Output the (X, Y) coordinate of the center of the cell containing the given text.  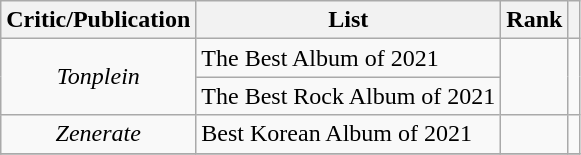
List (348, 20)
Rank (534, 20)
Critic/Publication (98, 20)
Best Korean Album of 2021 (348, 134)
Tonplein (98, 77)
The Best Rock Album of 2021 (348, 96)
Zenerate (98, 134)
The Best Album of 2021 (348, 58)
